Return the [X, Y] coordinate for the center point of the cell that contains the specified text.  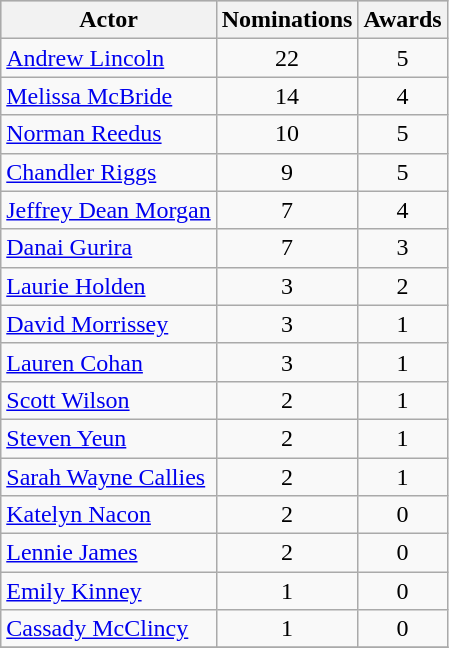
Scott Wilson [108, 400]
David Morrissey [108, 324]
Katelyn Nacon [108, 515]
Nominations [287, 20]
Lennie James [108, 553]
Jeffrey Dean Morgan [108, 210]
Melissa McBride [108, 96]
Lauren Cohan [108, 362]
22 [287, 58]
9 [287, 172]
Actor [108, 20]
Awards [402, 20]
Emily Kinney [108, 591]
Andrew Lincoln [108, 58]
Sarah Wayne Callies [108, 477]
Steven Yeun [108, 438]
Cassady McClincy [108, 629]
Laurie Holden [108, 286]
Norman Reedus [108, 134]
10 [287, 134]
Danai Gurira [108, 248]
Chandler Riggs [108, 172]
14 [287, 96]
